Identify which cell holds the provided text, then report its [X, Y] central coordinate. 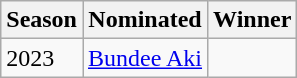
Season [42, 20]
2023 [42, 58]
Nominated [144, 20]
Winner [252, 20]
Bundee Aki [144, 58]
